For the text-containing cell, return its midpoint in [X, Y] coordinate format. 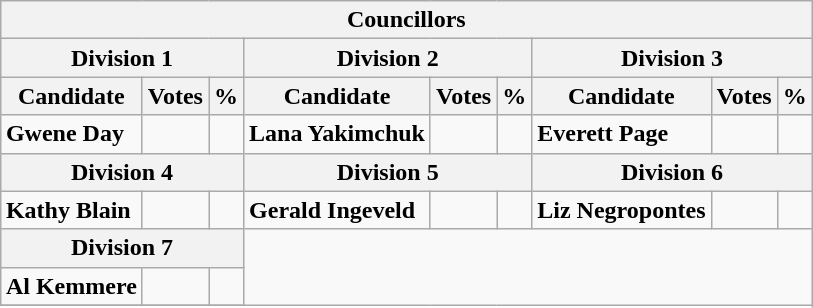
Al Kemmere [71, 286]
Gerald Ingeveld [338, 210]
Liz Negropontes [622, 210]
Gwene Day [71, 134]
Division 6 [672, 172]
Everett Page [622, 134]
Councillors [406, 20]
Division 4 [122, 172]
Division 7 [122, 248]
Kathy Blain [71, 210]
Division 5 [388, 172]
Division 2 [388, 58]
Division 1 [122, 58]
Lana Yakimchuk [338, 134]
Division 3 [672, 58]
